Return the [x, y] coordinate for the center point of the cell that contains the specified text.  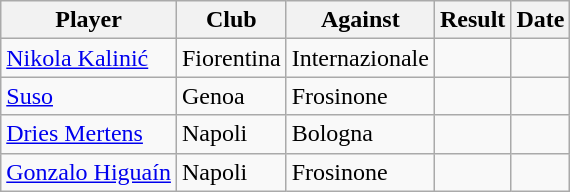
Dries Mertens [89, 134]
Genoa [231, 96]
Player [89, 20]
Club [231, 20]
Nikola Kalinić [89, 58]
Internazionale [360, 58]
Against [360, 20]
Result [472, 20]
Fiorentina [231, 58]
Suso [89, 96]
Date [540, 20]
Gonzalo Higuaín [89, 172]
Bologna [360, 134]
